Scan for the cell matching the given text and deliver its [X, Y] coordinate at center. 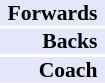
Backs [52, 41]
Forwards [52, 13]
Coach [52, 70]
